Identify which cell holds the provided text, then report its (x, y) central coordinate. 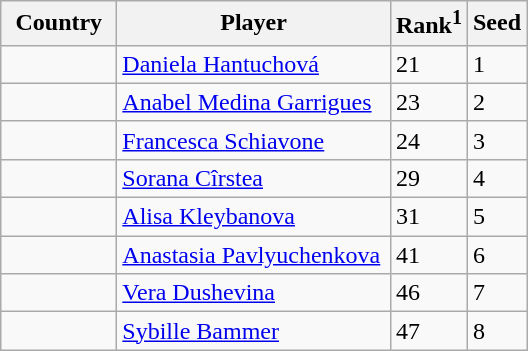
6 (496, 255)
Seed (496, 24)
8 (496, 331)
5 (496, 217)
Rank1 (428, 24)
3 (496, 140)
23 (428, 102)
Anabel Medina Garrigues (254, 102)
2 (496, 102)
Sorana Cîrstea (254, 178)
Alisa Kleybanova (254, 217)
Country (59, 24)
Player (254, 24)
21 (428, 64)
46 (428, 293)
Francesca Schiavone (254, 140)
41 (428, 255)
1 (496, 64)
31 (428, 217)
29 (428, 178)
7 (496, 293)
Daniela Hantuchová (254, 64)
Anastasia Pavlyuchenkova (254, 255)
Vera Dushevina (254, 293)
24 (428, 140)
4 (496, 178)
Sybille Bammer (254, 331)
47 (428, 331)
